Locate the cell with the specified text and output its (X, Y) center coordinate. 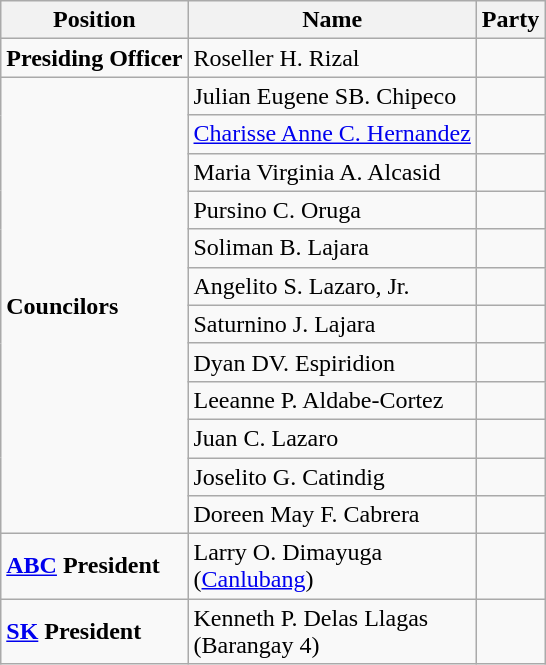
Saturnino J. Lajara (332, 324)
Position (94, 20)
Kenneth P. Delas Llagas(Barangay 4) (332, 632)
Angelito S. Lazaro, Jr. (332, 286)
Joselito G. Catindig (332, 477)
Councilors (94, 306)
Dyan DV. Espiridion (332, 362)
Soliman B. Lajara (332, 248)
Juan C. Lazaro (332, 438)
Leeanne P. Aldabe-Cortez (332, 400)
SK President (94, 632)
Presiding Officer (94, 58)
Name (332, 20)
Charisse Anne C. Hernandez (332, 134)
Maria Virginia A. Alcasid (332, 172)
Party (510, 20)
Julian Eugene SB. Chipeco (332, 96)
ABC President (94, 566)
Larry O. Dimayuga(Canlubang) (332, 566)
Pursino C. Oruga (332, 210)
Doreen May F. Cabrera (332, 515)
Roseller H. Rizal (332, 58)
